Locate the cell with the specified text and output its (x, y) center coordinate. 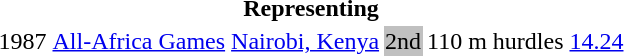
2nd (404, 41)
Nairobi, Kenya (306, 41)
110 m hurdles (496, 41)
All-Africa Games (139, 41)
